Locate the cell with the specified text and output its [x, y] center coordinate. 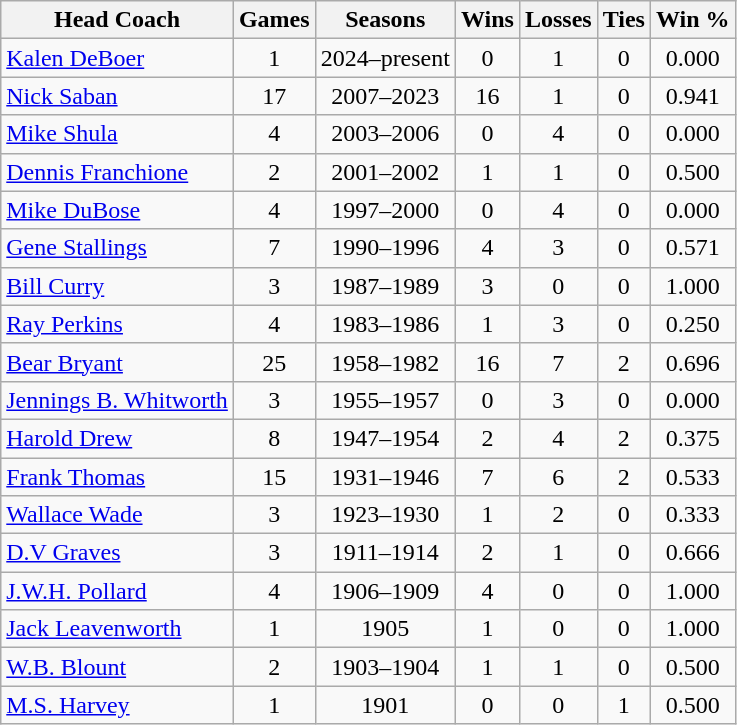
Frank Thomas [118, 477]
M.S. Harvey [118, 705]
0.941 [692, 96]
Nick Saban [118, 96]
Losses [558, 20]
1911–1914 [385, 553]
Wallace Wade [118, 515]
Gene Stallings [118, 248]
J.W.H. Pollard [118, 591]
0.250 [692, 324]
Mike DuBose [118, 210]
Jack Leavenworth [118, 629]
Jennings B. Whitworth [118, 400]
1903–1904 [385, 667]
25 [274, 362]
2024–present [385, 58]
Ties [624, 20]
15 [274, 477]
0.571 [692, 248]
Harold Drew [118, 438]
Head Coach [118, 20]
W.B. Blount [118, 667]
2007–2023 [385, 96]
0.696 [692, 362]
2003–2006 [385, 134]
1947–1954 [385, 438]
Games [274, 20]
17 [274, 96]
1983–1986 [385, 324]
1906–1909 [385, 591]
Bear Bryant [118, 362]
Wins [487, 20]
2001–2002 [385, 172]
1931–1946 [385, 477]
Kalen DeBoer [118, 58]
1901 [385, 705]
D.V Graves [118, 553]
1958–1982 [385, 362]
1905 [385, 629]
1955–1957 [385, 400]
0.375 [692, 438]
1923–1930 [385, 515]
Ray Perkins [118, 324]
Seasons [385, 20]
Mike Shula [118, 134]
1990–1996 [385, 248]
6 [558, 477]
8 [274, 438]
Win % [692, 20]
0.333 [692, 515]
1997–2000 [385, 210]
0.666 [692, 553]
Bill Curry [118, 286]
1987–1989 [385, 286]
Dennis Franchione [118, 172]
0.533 [692, 477]
